Determine the [X, Y] coordinate at the center of the cell enclosing the given text.  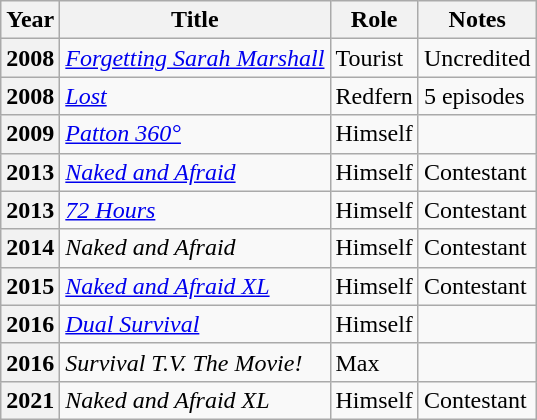
Survival T.V. The Movie! [195, 362]
Notes [477, 20]
Max [374, 362]
2014 [30, 248]
72 Hours [195, 210]
Year [30, 20]
Tourist [374, 58]
Patton 360° [195, 134]
2009 [30, 134]
Lost [195, 96]
2015 [30, 286]
Dual Survival [195, 324]
5 episodes [477, 96]
Uncredited [477, 58]
Forgetting Sarah Marshall [195, 58]
Title [195, 20]
2021 [30, 400]
Role [374, 20]
Redfern [374, 96]
